Identify which cell holds the provided text, then report its (X, Y) central coordinate. 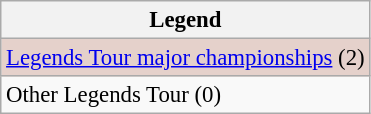
Legend (186, 20)
Other Legends Tour (0) (186, 95)
Legends Tour major championships (2) (186, 58)
